Detect which cell encompasses the target text, then output its (x, y) center coordinate. 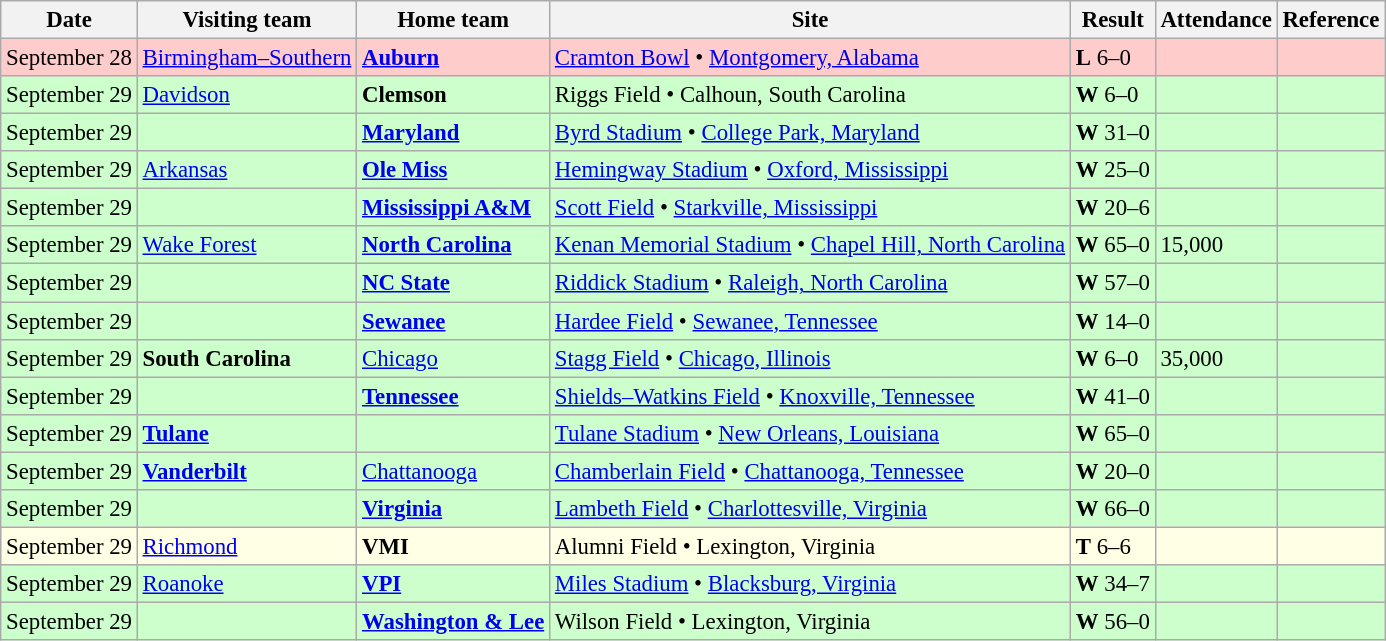
Hardee Field • Sewanee, Tennessee (810, 321)
Wake Forest (246, 245)
W 34–7 (1112, 584)
L 6–0 (1112, 58)
W 41–0 (1112, 396)
Chattanooga (454, 471)
VMI (454, 546)
North Carolina (454, 245)
Virginia (454, 509)
W 31–0 (1112, 133)
Birmingham–Southern (246, 58)
Clemson (454, 95)
Chicago (454, 358)
Arkansas (246, 170)
15,000 (1216, 245)
Davidson (246, 95)
W 66–0 (1112, 509)
NC State (454, 283)
W 25–0 (1112, 170)
Result (1112, 20)
Riddick Stadium • Raleigh, North Carolina (810, 283)
Washington & Lee (454, 621)
Site (810, 20)
Byrd Stadium • College Park, Maryland (810, 133)
Stagg Field • Chicago, Illinois (810, 358)
South Carolina (246, 358)
Mississippi A&M (454, 208)
Visiting team (246, 20)
Auburn (454, 58)
Miles Stadium • Blacksburg, Virginia (810, 584)
Richmond (246, 546)
VPI (454, 584)
W 56–0 (1112, 621)
Riggs Field • Calhoun, South Carolina (810, 95)
Tulane (246, 433)
Tennessee (454, 396)
W 20–0 (1112, 471)
Home team (454, 20)
W 14–0 (1112, 321)
Cramton Bowl • Montgomery, Alabama (810, 58)
Hemingway Stadium • Oxford, Mississippi (810, 170)
Kenan Memorial Stadium • Chapel Hill, North Carolina (810, 245)
Vanderbilt (246, 471)
Attendance (1216, 20)
Tulane Stadium • New Orleans, Louisiana (810, 433)
W 57–0 (1112, 283)
T 6–6 (1112, 546)
Wilson Field • Lexington, Virginia (810, 621)
Shields–Watkins Field • Knoxville, Tennessee (810, 396)
35,000 (1216, 358)
Maryland (454, 133)
Date (69, 20)
Lambeth Field • Charlottesville, Virginia (810, 509)
Scott Field • Starkville, Mississippi (810, 208)
Ole Miss (454, 170)
Sewanee (454, 321)
Chamberlain Field • Chattanooga, Tennessee (810, 471)
Roanoke (246, 584)
Reference (1331, 20)
W 20–6 (1112, 208)
September 28 (69, 58)
Alumni Field • Lexington, Virginia (810, 546)
